Find where the given text appears and provide that cell's center as (x, y) coordinate. 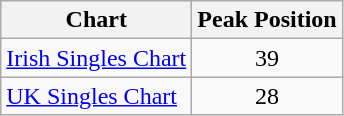
28 (267, 96)
Irish Singles Chart (96, 58)
Chart (96, 20)
39 (267, 58)
UK Singles Chart (96, 96)
Peak Position (267, 20)
